Provide the (X, Y) coordinate of the cell's center where the given text is located.  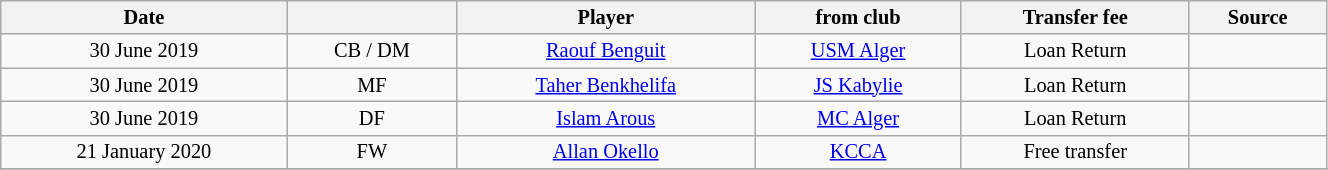
Free transfer (1075, 152)
Allan Okello (606, 152)
DF (372, 118)
Islam Arous (606, 118)
FW (372, 152)
Source (1258, 17)
KCCA (858, 152)
JS Kabylie (858, 85)
Date (144, 17)
Player (606, 17)
USM Alger (858, 51)
Raouf Benguit (606, 51)
CB / DM (372, 51)
MF (372, 85)
Transfer fee (1075, 17)
21 January 2020 (144, 152)
Taher Benkhelifa (606, 85)
from club (858, 17)
MC Alger (858, 118)
